Pinpoint the cell where the given text exists, returning its (x, y) midpoint coordinate. 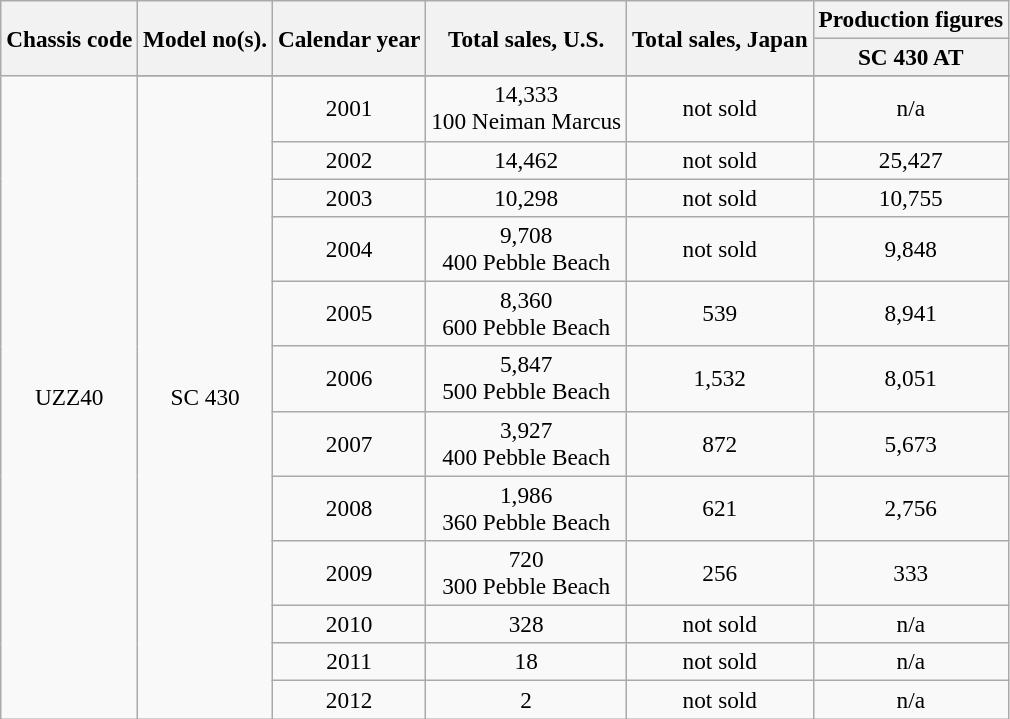
8,941 (910, 314)
9,848 (910, 248)
8,360600 Pebble Beach (526, 314)
9,708400 Pebble Beach (526, 248)
Total sales, U.S. (526, 38)
2012 (350, 699)
5,673 (910, 444)
2 (526, 699)
2003 (350, 197)
2010 (350, 624)
Production figures (910, 19)
UZZ40 (70, 397)
2008 (350, 508)
872 (720, 444)
25,427 (910, 160)
2011 (350, 662)
333 (910, 572)
3,927400 Pebble Beach (526, 444)
1,986360 Pebble Beach (526, 508)
10,755 (910, 197)
Chassis code (70, 38)
539 (720, 314)
2006 (350, 378)
720300 Pebble Beach (526, 572)
18 (526, 662)
10,298 (526, 197)
2009 (350, 572)
2004 (350, 248)
5,847500 Pebble Beach (526, 378)
2,756 (910, 508)
1,532 (720, 378)
SC 430 AT (910, 57)
14,462 (526, 160)
Total sales, Japan (720, 38)
SC 430 (206, 397)
2007 (350, 444)
2002 (350, 160)
14,333100 Neiman Marcus (526, 108)
2001 (350, 108)
621 (720, 508)
Calendar year (350, 38)
256 (720, 572)
8,051 (910, 378)
2005 (350, 314)
Model no(s). (206, 38)
328 (526, 624)
